Scan for the cell matching the given text and deliver its (x, y) coordinate at center. 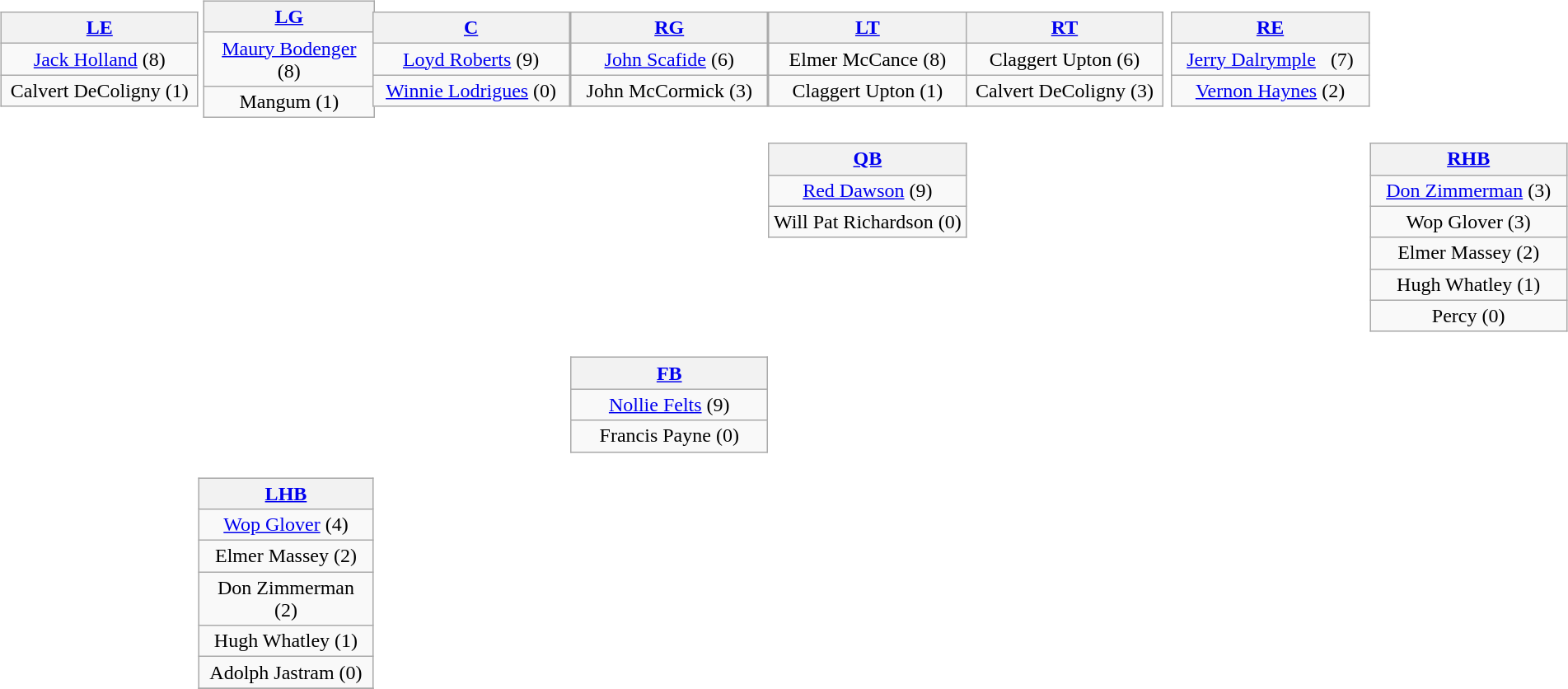
Jerry Dalrymple (7) (1271, 59)
FB (669, 373)
Don Zimmerman (3) (1468, 190)
Winnie Lodrigues (0) (471, 91)
QB (867, 159)
Claggert Upton (6) (1065, 59)
Nollie Felts (9) (669, 405)
Jack Holland (8) (99, 59)
John Scafide (6) (669, 59)
John McCormick (3) (669, 91)
Claggert Upton (1) (867, 91)
Loyd Roberts (9) (471, 59)
Wop Glover (4) (286, 525)
RG (669, 28)
Vernon Haynes (2) (1271, 91)
Don Zimmerman (2) (286, 598)
Wop Glover (3) (1468, 222)
Red Dawson (9) (867, 190)
Percy (0) (1468, 316)
RHB Don Zimmerman (3) Wop Glover (3) Elmer Massey (2) Hugh Whatley (1) Percy (0) (1462, 227)
Calvert DeColigny (3) (1065, 91)
Elmer McCance (8) (867, 59)
Will Pat Richardson (0) (867, 222)
QB Red Dawson (9) Will Pat Richardson (0) (868, 227)
Maury Bodenger (8) (289, 59)
RE (1271, 28)
LE (99, 28)
C (471, 28)
Adolph Jastram (0) (286, 673)
LHB (286, 494)
RT (1065, 28)
Francis Payne (0) (669, 436)
FB Nollie Felts (9) Francis Payne (0) (669, 394)
LG (289, 16)
Calvert DeColigny (1) (99, 91)
Mangum (1) (289, 101)
LT (867, 28)
RHB (1468, 159)
